Capture the cell that displays the provided text and extract its (x, y) central coordinate. 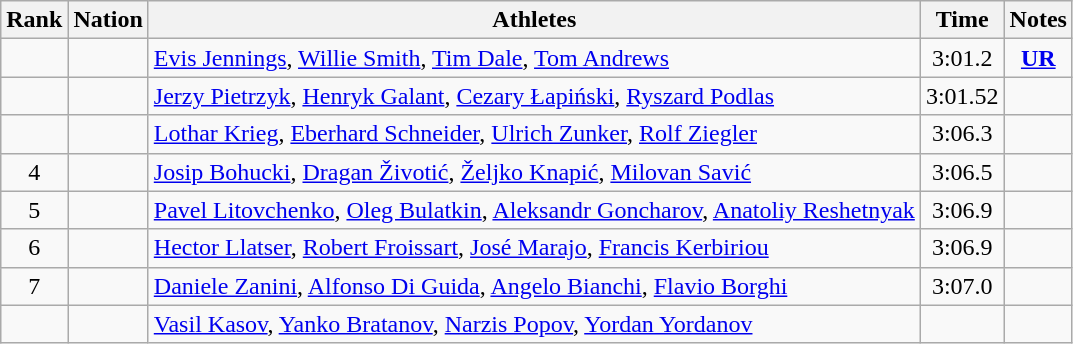
3:01.52 (962, 96)
Notes (1038, 20)
Pavel Litovchenko, Oleg Bulatkin, Aleksandr Goncharov, Anatoliy Reshetnyak (534, 210)
UR (1038, 58)
Josip Bohucki, Dragan Životić, Željko Knapić, Milovan Savić (534, 172)
3:06.3 (962, 134)
Time (962, 20)
Daniele Zanini, Alfonso Di Guida, Angelo Bianchi, Flavio Borghi (534, 286)
4 (34, 172)
Nation (108, 20)
3:01.2 (962, 58)
Rank (34, 20)
Vasil Kasov, Yanko Bratanov, Narzis Popov, Yordan Yordanov (534, 324)
Evis Jennings, Willie Smith, Tim Dale, Tom Andrews (534, 58)
3:06.5 (962, 172)
6 (34, 248)
5 (34, 210)
Athletes (534, 20)
Jerzy Pietrzyk, Henryk Galant, Cezary Łapiński, Ryszard Podlas (534, 96)
Lothar Krieg, Eberhard Schneider, Ulrich Zunker, Rolf Ziegler (534, 134)
Hector Llatser, Robert Froissart, José Marajo, Francis Kerbiriou (534, 248)
7 (34, 286)
3:07.0 (962, 286)
